Locate the cell with the specified text and output its [X, Y] center coordinate. 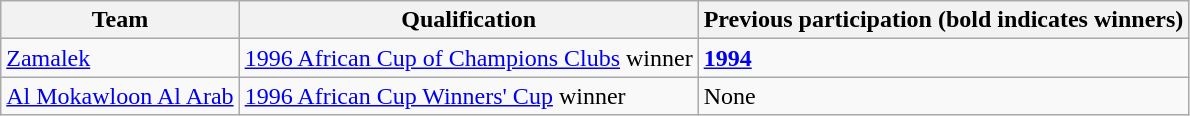
Qualification [468, 20]
Zamalek [120, 58]
Previous participation (bold indicates winners) [944, 20]
1996 African Cup of Champions Clubs winner [468, 58]
1996 African Cup Winners' Cup winner [468, 96]
None [944, 96]
Team [120, 20]
Al Mokawloon Al Arab [120, 96]
1994 [944, 58]
